For the text-containing cell, return its midpoint in [X, Y] coordinate format. 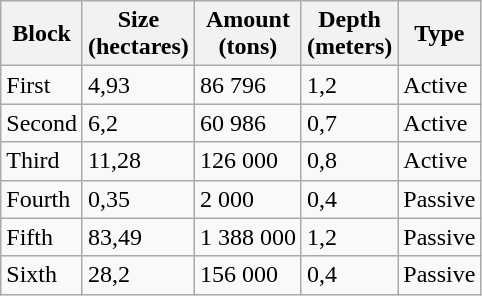
Size(hectares) [138, 34]
Fourth [42, 199]
156 000 [248, 275]
6,2 [138, 123]
Depth(meters) [349, 34]
60 986 [248, 123]
28,2 [138, 275]
Third [42, 161]
0,35 [138, 199]
2 000 [248, 199]
Block [42, 34]
0,8 [349, 161]
Type [440, 34]
Sixth [42, 275]
11,28 [138, 161]
Fifth [42, 237]
Second [42, 123]
83,49 [138, 237]
86 796 [248, 85]
Amount(tons) [248, 34]
0,7 [349, 123]
1 388 000 [248, 237]
126 000 [248, 161]
First [42, 85]
4,93 [138, 85]
